Output the [X, Y] coordinate of the center of the cell containing the given text.  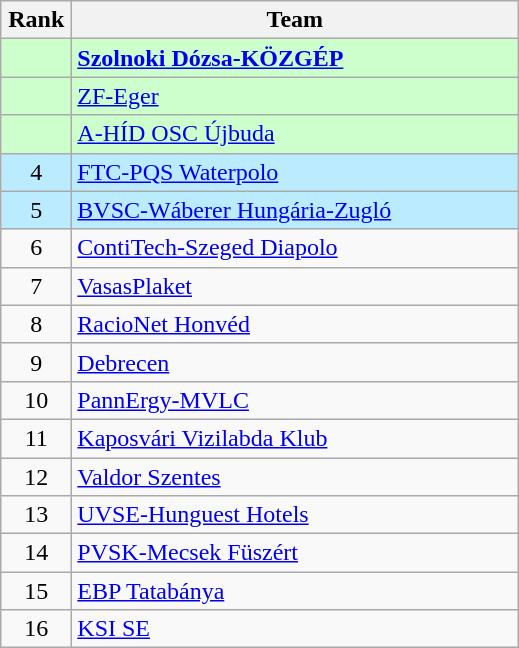
PVSK-Mecsek Füszért [295, 553]
13 [36, 515]
5 [36, 210]
ZF-Eger [295, 96]
RacioNet Honvéd [295, 324]
EBP Tatabánya [295, 591]
7 [36, 286]
16 [36, 629]
ContiTech-Szeged Diapolo [295, 248]
Szolnoki Dózsa-KÖZGÉP [295, 58]
11 [36, 438]
14 [36, 553]
9 [36, 362]
Kaposvári Vizilabda Klub [295, 438]
PannErgy-MVLC [295, 400]
8 [36, 324]
Team [295, 20]
A-HÍD OSC Újbuda [295, 134]
VasasPlaket [295, 286]
4 [36, 172]
10 [36, 400]
15 [36, 591]
UVSE-Hunguest Hotels [295, 515]
Debrecen [295, 362]
Valdor Szentes [295, 477]
12 [36, 477]
KSI SE [295, 629]
BVSC-Wáberer Hungária-Zugló [295, 210]
FTC-PQS Waterpolo [295, 172]
6 [36, 248]
Rank [36, 20]
